Pinpoint the cell where the given text exists, returning its [x, y] midpoint coordinate. 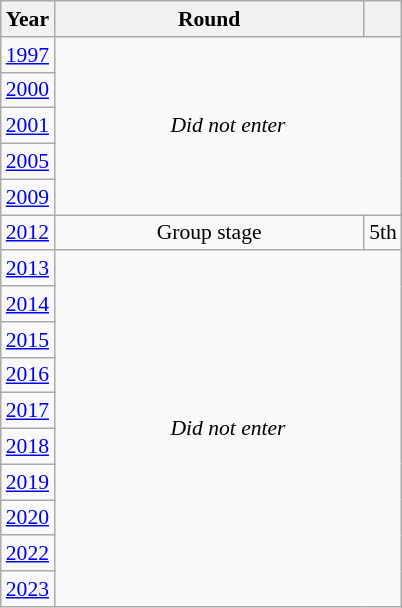
2012 [28, 233]
Group stage [209, 233]
2009 [28, 197]
2016 [28, 375]
2013 [28, 269]
Round [209, 19]
2000 [28, 90]
Year [28, 19]
1997 [28, 55]
2001 [28, 126]
2019 [28, 482]
2023 [28, 589]
2018 [28, 447]
2005 [28, 162]
2022 [28, 554]
5th [383, 233]
2020 [28, 518]
2014 [28, 304]
2015 [28, 340]
2017 [28, 411]
